From the cell containing the given text, extract its center point as [X, Y] coordinate. 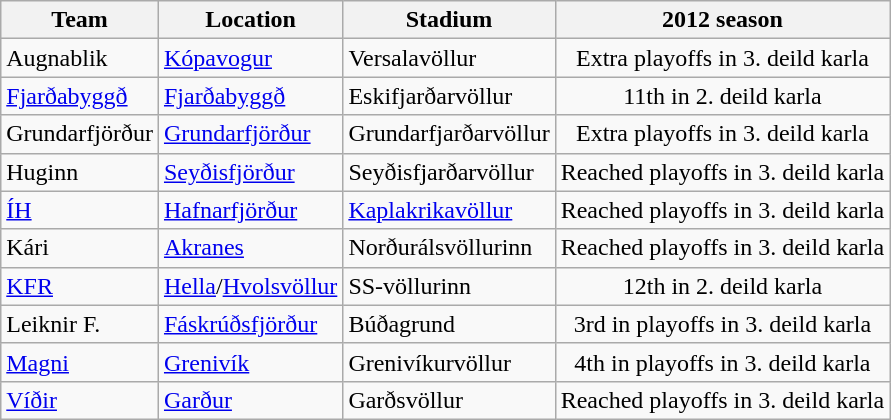
Grenivík [250, 362]
Seyðisfjarðarvöllur [449, 172]
Kópavogur [250, 58]
Versalavöllur [449, 58]
ÍH [80, 210]
12th in 2. deild karla [722, 286]
Team [80, 20]
Seyðisfjörður [250, 172]
Víðir [80, 400]
Grundarfjarðarvöllur [449, 134]
Fáskrúðsfjörður [250, 324]
4th in playoffs in 3. deild karla [722, 362]
Hella/Hvolsvöllur [250, 286]
Kaplakrikavöllur [449, 210]
11th in 2. deild karla [722, 96]
KFR [80, 286]
Kári [80, 248]
Akranes [250, 248]
Hafnarfjörður [250, 210]
Stadium [449, 20]
Garður [250, 400]
Eskifjarðarvöllur [449, 96]
2012 season [722, 20]
Location [250, 20]
Augnablik [80, 58]
Magni [80, 362]
Huginn [80, 172]
Grenivíkurvöllur [449, 362]
Norðurálsvöllurinn [449, 248]
Garðsvöllur [449, 400]
3rd in playoffs in 3. deild karla [722, 324]
Leiknir F. [80, 324]
SS-völlurinn [449, 286]
Búðagrund [449, 324]
